Search for the cell housing the specified text and yield its (x, y) center coordinate. 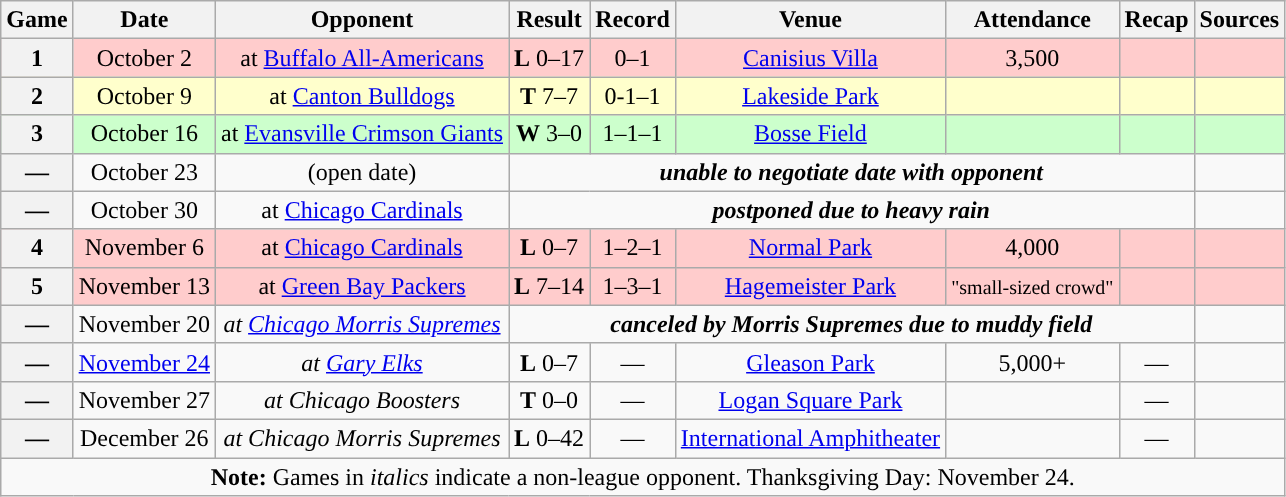
Sources (1240, 20)
1–2–1 (633, 248)
postponed due to heavy rain (852, 210)
T 0–0 (550, 400)
Gleason Park (810, 362)
W 3–0 (550, 134)
unable to negotiate date with opponent (852, 172)
October 2 (144, 58)
at Evansville Crimson Giants (362, 134)
at Canton Bulldogs (362, 96)
October 16 (144, 134)
3 (37, 134)
November 24 (144, 362)
Game (37, 20)
1 (37, 58)
1–1–1 (633, 134)
Hagemeister Park (810, 286)
0-1–1 (633, 96)
December 26 (144, 438)
L 7–14 (550, 286)
5 (37, 286)
at Buffalo All-Americans (362, 58)
November 13 (144, 286)
3,500 (1032, 58)
4 (37, 248)
at Green Bay Packers (362, 286)
Bosse Field (810, 134)
November 6 (144, 248)
Opponent (362, 20)
at Gary Elks (362, 362)
2 (37, 96)
canceled by Morris Supremes due to muddy field (852, 324)
Date (144, 20)
October 23 (144, 172)
Normal Park (810, 248)
"small-sized crowd" (1032, 286)
Note: Games in italics indicate a non-league opponent. Thanksgiving Day: November 24. (643, 477)
Recap (1156, 20)
Lakeside Park (810, 96)
1–3–1 (633, 286)
4,000 (1032, 248)
5,000+ (1032, 362)
T 7–7 (550, 96)
Record (633, 20)
Canisius Villa (810, 58)
November 20 (144, 324)
at Chicago Boosters (362, 400)
L 0–42 (550, 438)
(open date) (362, 172)
Attendance (1032, 20)
Result (550, 20)
L 0–17 (550, 58)
November 27 (144, 400)
Logan Square Park (810, 400)
Venue (810, 20)
0–1 (633, 58)
October 30 (144, 210)
October 9 (144, 96)
International Amphitheater (810, 438)
